Identify which cell holds the provided text, then report its [X, Y] central coordinate. 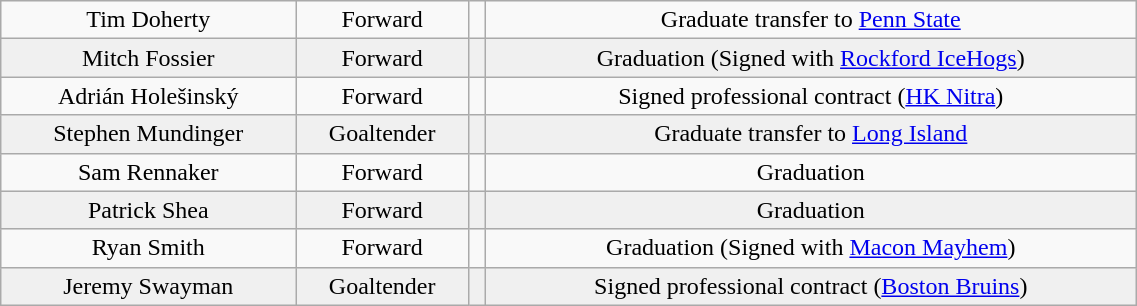
Mitch Fossier [148, 58]
Ryan Smith [148, 248]
Stephen Mundinger [148, 134]
Patrick Shea [148, 210]
Signed professional contract (Boston Bruins) [811, 286]
Jeremy Swayman [148, 286]
Sam Rennaker [148, 172]
Graduation (Signed with Rockford IceHogs) [811, 58]
Graduate transfer to Long Island [811, 134]
Adrián Holešinský [148, 96]
Graduation (Signed with Macon Mayhem) [811, 248]
Signed professional contract (HK Nitra) [811, 96]
Graduate transfer to Penn State [811, 20]
Tim Doherty [148, 20]
